Return the (X, Y) coordinate for the center point of the cell that contains the specified text.  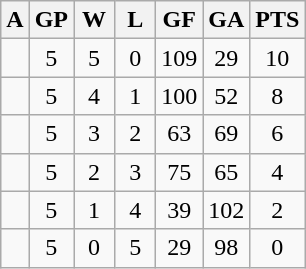
98 (226, 248)
52 (226, 96)
GA (226, 20)
63 (180, 134)
6 (278, 134)
W (94, 20)
10 (278, 58)
8 (278, 96)
109 (180, 58)
100 (180, 96)
GF (180, 20)
A (15, 20)
75 (180, 172)
GP (51, 20)
PTS (278, 20)
65 (226, 172)
39 (180, 210)
69 (226, 134)
102 (226, 210)
L (136, 20)
